Return (X, Y) of the center of cell containing provided text 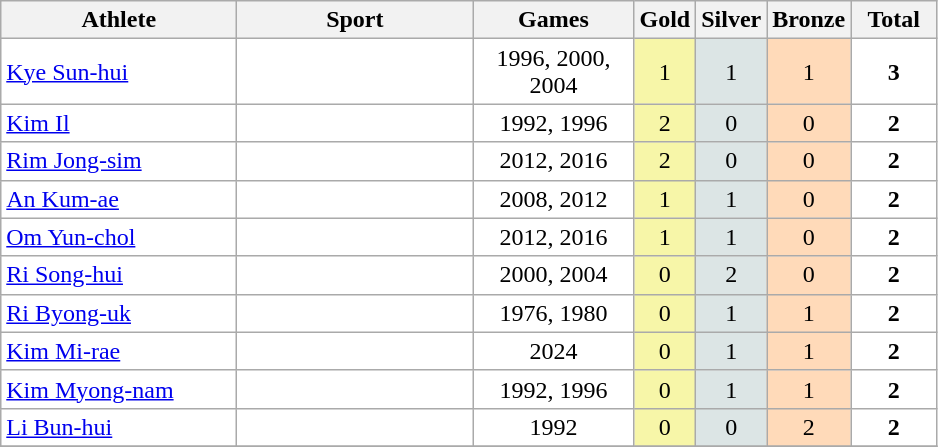
2000, 2004 (554, 275)
Silver (732, 20)
3 (894, 72)
1996, 2000, 2004 (554, 72)
Gold (665, 20)
Om Yun-chol (119, 237)
Kim Myong-nam (119, 389)
1992 (554, 427)
Kim Il (119, 123)
2024 (554, 351)
Li Bun-hui (119, 427)
Kye Sun-hui (119, 72)
Kim Mi-rae (119, 351)
2008, 2012 (554, 199)
Games (554, 20)
Ri Byong-uk (119, 313)
Rim Jong-sim (119, 161)
Athlete (119, 20)
An Kum-ae (119, 199)
Ri Song-hui (119, 275)
Total (894, 20)
1976, 1980 (554, 313)
Bronze (809, 20)
Sport (355, 20)
